Return [X, Y] of the center of cell containing provided text 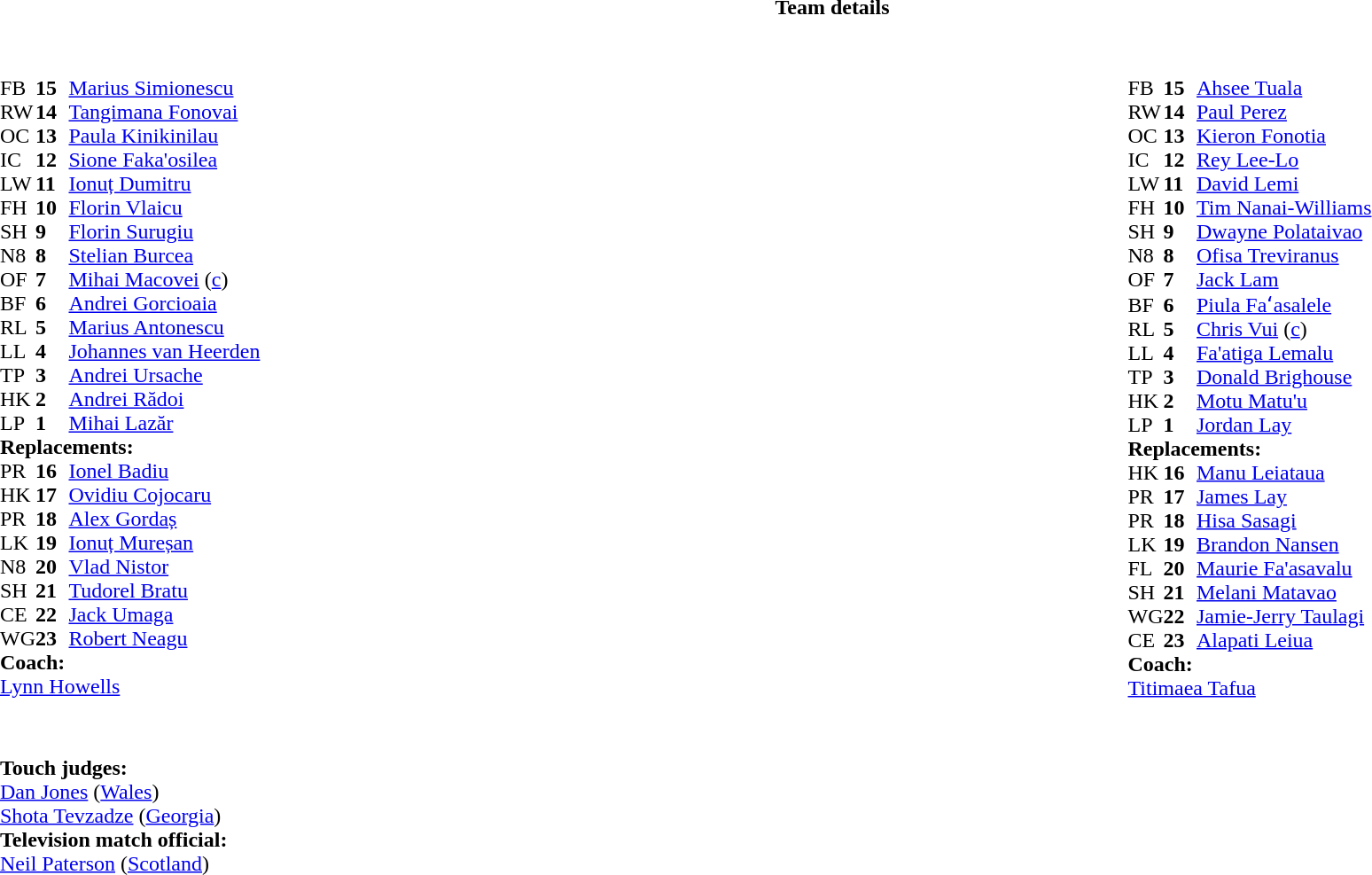
Andrei Ursache [164, 376]
Kieron Fonotia [1283, 137]
Jamie-Jerry Taulagi [1283, 617]
Florin Vlaicu [164, 207]
Johannes van Heerden [164, 351]
Brandon Nansen [1283, 544]
Paula Kinikinilau [164, 137]
Robert Neagu [164, 638]
Piula Faʻasalele [1283, 304]
Ionuț Dumitru [164, 184]
Chris Vui (c) [1283, 330]
Rey Lee-Lo [1283, 160]
Jack Lam [1283, 280]
Sione Faka'osilea [164, 160]
Ovidiu Cojocaru [164, 495]
Tangimana Fonovai [164, 112]
David Lemi [1283, 184]
Florin Surugiu [164, 232]
Mihai Macovei (c) [164, 280]
Donald Brighouse [1283, 378]
FL [1146, 569]
Titimaea Tafua [1250, 688]
Dwayne Polataivao [1283, 232]
Jordan Lay [1283, 426]
Hisa Sasagi [1283, 521]
Ahsee Tuala [1283, 89]
Lynn Howells [129, 686]
Andrei Gorcioaia [164, 303]
Alex Gordaș [164, 520]
James Lay [1283, 496]
Manu Leiataua [1283, 473]
Ionuț Mureșan [164, 543]
Maurie Fa'asavalu [1283, 569]
Andrei Rădoi [164, 399]
Tudorel Bratu [164, 590]
Jack Umaga [164, 615]
Marius Antonescu [164, 328]
Mihai Lazăr [164, 424]
Ofisa Treviranus [1283, 255]
Melani Matavao [1283, 592]
Paul Perez [1283, 112]
Fa'atiga Lemalu [1283, 353]
Marius Simionescu [164, 89]
Stelian Burcea [164, 255]
Tim Nanai-Williams [1283, 207]
Ionel Badiu [164, 472]
Motu Matu'u [1283, 401]
Alapati Leiua [1283, 640]
Vlad Nistor [164, 567]
